Identify which cell holds the provided text, then report its [x, y] central coordinate. 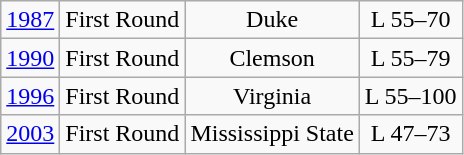
L 47–73 [410, 134]
L 55–100 [410, 96]
1990 [30, 58]
L 55–70 [410, 20]
2003 [30, 134]
Duke [272, 20]
1987 [30, 20]
1996 [30, 96]
L 55–79 [410, 58]
Mississippi State [272, 134]
Clemson [272, 58]
Virginia [272, 96]
